Provide the (X, Y) coordinate of the cell's center where the given text is located.  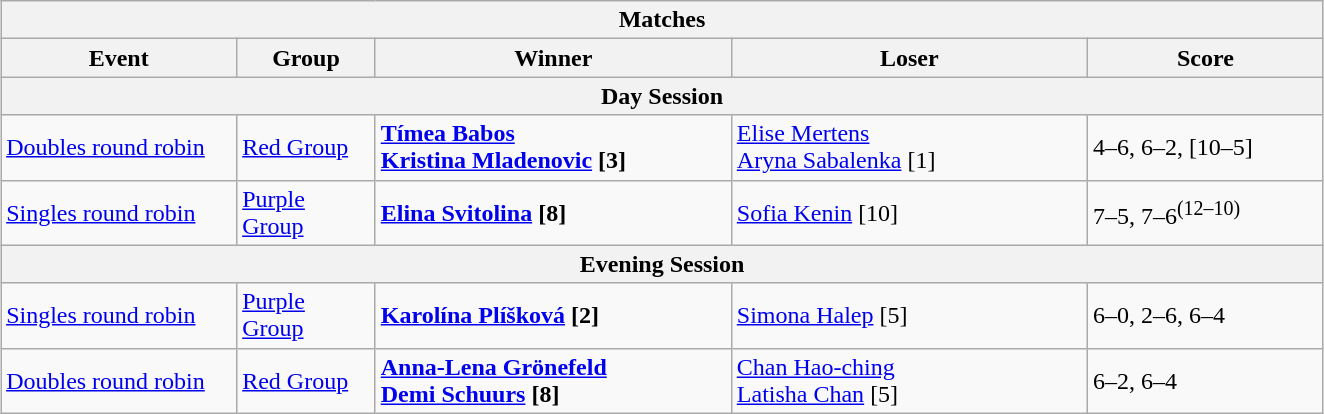
Evening Session (662, 264)
Score (1205, 58)
Anna-Lena Grönefeld Demi Schuurs [8] (553, 380)
Matches (662, 20)
Simona Halep [5] (909, 316)
Winner (553, 58)
Day Session (662, 96)
Tímea Babos Kristina Mladenovic [3] (553, 148)
Loser (909, 58)
Karolína Plíšková [2] (553, 316)
6–2, 6–4 (1205, 380)
Group (306, 58)
Chan Hao-ching Latisha Chan [5] (909, 380)
4–6, 6–2, [10–5] (1205, 148)
Elina Svitolina [8] (553, 212)
Event (119, 58)
7–5, 7–6(12–10) (1205, 212)
Elise Mertens Aryna Sabalenka [1] (909, 148)
Sofia Kenin [10] (909, 212)
6–0, 2–6, 6–4 (1205, 316)
